Extract the (X, Y) coordinate from the center of the cell holding the provided text.  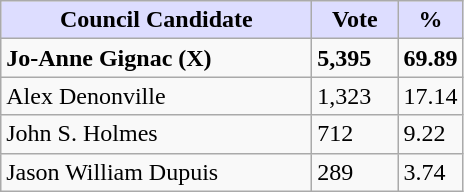
Alex Denonville (156, 96)
9.22 (430, 134)
5,395 (355, 58)
% (430, 20)
Jo-Anne Gignac (X) (156, 58)
Vote (355, 20)
289 (355, 172)
Council Candidate (156, 20)
John S. Holmes (156, 134)
Jason William Dupuis (156, 172)
3.74 (430, 172)
17.14 (430, 96)
712 (355, 134)
69.89 (430, 58)
1,323 (355, 96)
